Find where the given text appears and provide that cell's center as (x, y) coordinate. 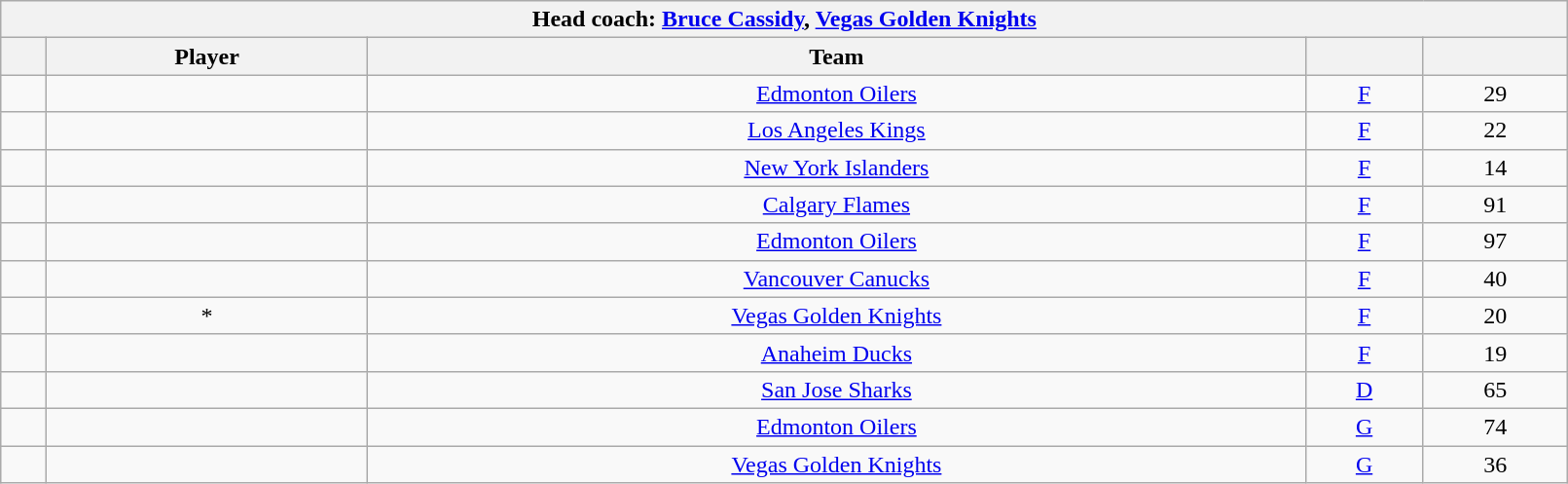
22 (1495, 130)
19 (1495, 353)
20 (1495, 316)
40 (1495, 279)
New York Islanders (836, 168)
Anaheim Ducks (836, 353)
Player (207, 56)
San Jose Sharks (836, 390)
14 (1495, 168)
29 (1495, 93)
97 (1495, 242)
Vancouver Canucks (836, 279)
65 (1495, 390)
D (1365, 390)
74 (1495, 427)
Calgary Flames (836, 205)
* (207, 316)
Head coach: Bruce Cassidy, Vegas Golden Knights (784, 19)
91 (1495, 205)
36 (1495, 465)
Team (836, 56)
Los Angeles Kings (836, 130)
